Search for the cell housing the specified text and yield its (x, y) center coordinate. 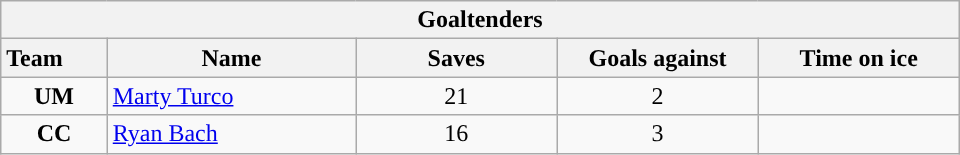
16 (456, 134)
UM (54, 96)
Name (231, 58)
Ryan Bach (231, 134)
Team (54, 58)
2 (658, 96)
21 (456, 96)
Time on ice (858, 58)
3 (658, 134)
Goals against (658, 58)
CC (54, 134)
Marty Turco (231, 96)
Saves (456, 58)
Goaltenders (480, 20)
